Return [X, Y] of the center of cell containing provided text 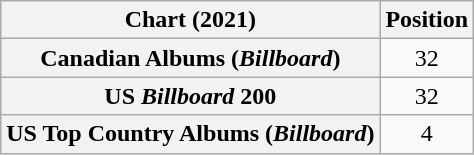
Canadian Albums (Billboard) [190, 58]
4 [427, 134]
Position [427, 20]
US Billboard 200 [190, 96]
US Top Country Albums (Billboard) [190, 134]
Chart (2021) [190, 20]
